Determine the [x, y] coordinate at the center of the cell enclosing the given text.  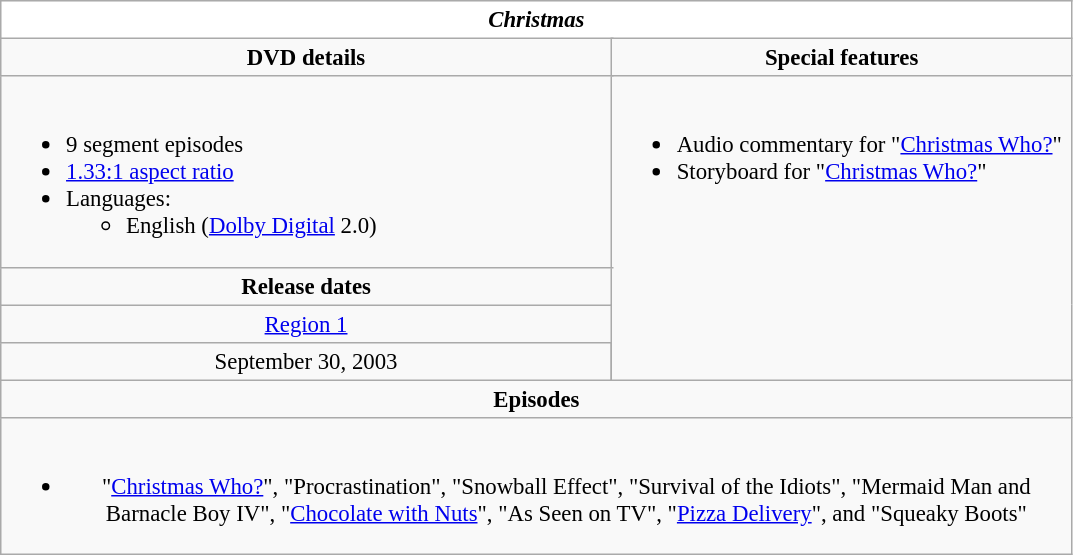
DVD details [306, 58]
9 segment episodes1.33:1 aspect ratioLanguages:English (Dolby Digital 2.0) [306, 172]
Region 1 [306, 324]
Release dates [306, 286]
Special features [842, 58]
Episodes [536, 399]
September 30, 2003 [306, 361]
Audio commentary for "Christmas Who?"Storyboard for "Christmas Who?" [842, 228]
Christmas [536, 20]
